Locate the cell with the specified text and output its [x, y] center coordinate. 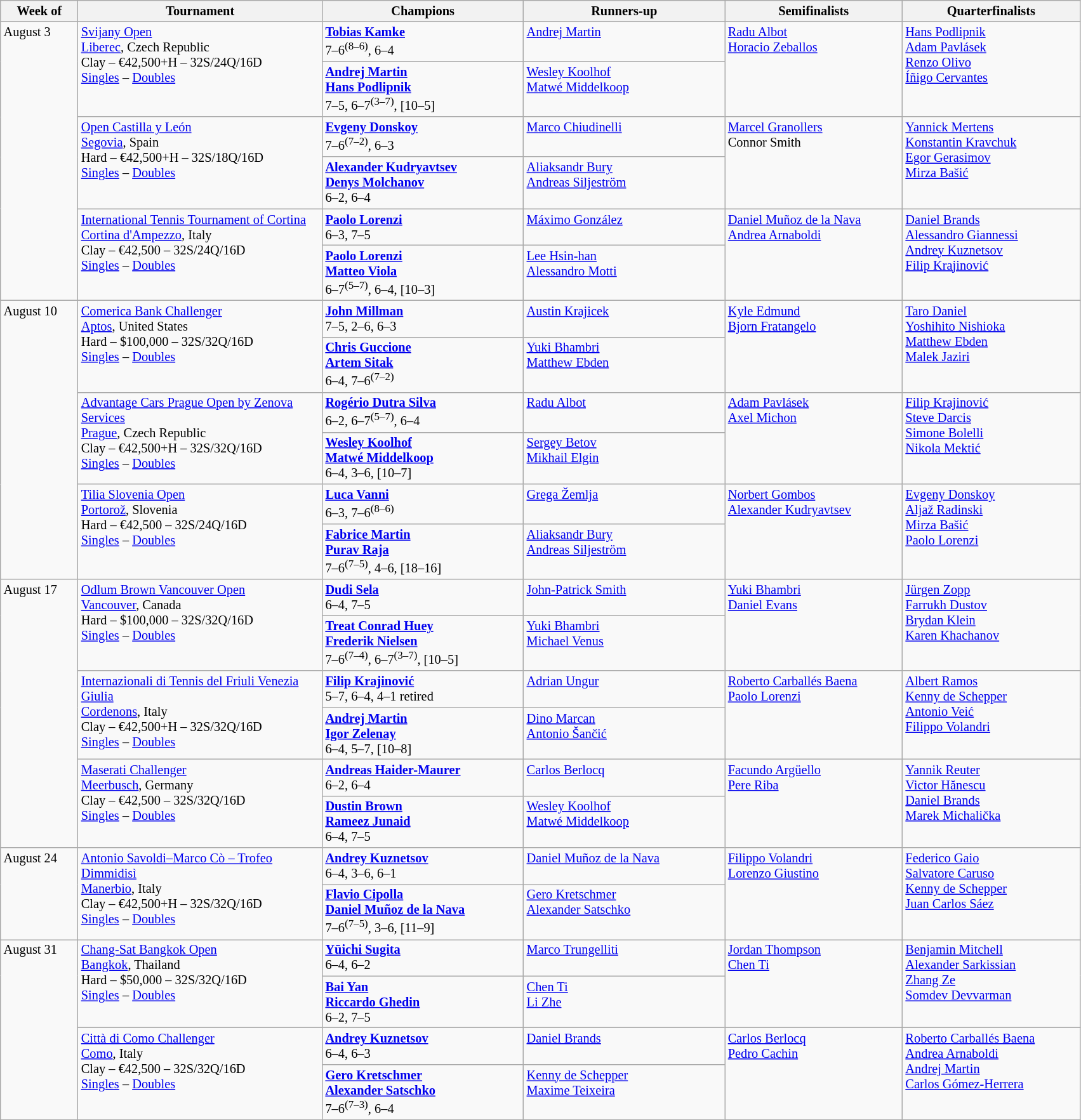
Alexander Kudryavtsev Denys Molchanov 6–2, 6–4 [423, 183]
August 24 [39, 893]
August 31 [39, 1029]
Andrey Kuznetsov 6–4, 6–3 [423, 1046]
Comerica Bank Challenger Aptos, United States Hard – $100,000 – 32S/32Q/16D Singles – Doubles [201, 346]
Tobias Kamke 7–6(8–6), 6–4 [423, 42]
Gero Kretschmer Alexander Satschko 7–6(7–3), 6–4 [423, 1091]
Advantage Cars Prague Open by Zenova Services Prague, Czech Republic Clay – €42,500+H – 32S/32Q/16D Singles – Doubles [201, 438]
Runners-up [625, 11]
Benjamin Mitchell Alexander Sarkissian Zhang Ze Somdev Devvarman [991, 984]
Marco Trungelliti [625, 958]
Hans Podlipnik Adam Pavlásek Renzo Olivo Íñigo Cervantes [991, 69]
Chen Ti Li Zhe [625, 1002]
Andrej Martin Igor Zelenay 6–4, 5–7, [10–8] [423, 734]
Kyle Edmund Bjorn Fratangelo [814, 346]
Dustin Brown Rameez Junaid 6–4, 7–5 [423, 822]
Tilia Slovenia Open Portorož, Slovenia Hard – €42,500 – 32S/24Q/16D Singles – Doubles [201, 531]
Norbert Gombos Alexander Kudryavtsev [814, 531]
Carlos Berlocq [625, 777]
Yannik Reuter Victor Hănescu Daniel Brands Marek Michalička [991, 803]
Città di Como Challenger Como, Italy Clay – €42,500 – 32S/32Q/16D Singles – Doubles [201, 1074]
Andrej Martin [625, 42]
Chang-Sat Bangkok Open Bangkok, Thailand Hard – $50,000 – 32S/32Q/16D Singles – Doubles [201, 984]
Dino Marcan Antonio Šančić [625, 734]
Filippo Volandri Lorenzo Giustino [814, 893]
Carlos Berlocq Pedro Cachin [814, 1074]
John-Patrick Smith [625, 597]
August 3 [39, 161]
Marcel Granollers Connor Smith [814, 162]
Andrey Kuznetsov 6–4, 3–6, 6–1 [423, 866]
Yuki Bhambri Matthew Ebden [625, 364]
Filip Krajinović 5–7, 6–4, 4–1 retired [423, 689]
Flavio Cipolla Daniel Muñoz de la Nava7–6(7–5), 3–6, [11–9] [423, 911]
Adrian Ungur [625, 689]
Paolo Lorenzi Matteo Viola 6–7(5–7), 6–4, [10–3] [423, 273]
Quarterfinalists [991, 11]
Roberto Carballés Baena Paolo Lorenzi [814, 715]
Internazionali di Tennis del Friuli Venezia Giulia Cordenons, Italy Clay – €42,500+H – 32S/32Q/16D Singles – Doubles [201, 715]
Austin Krajicek [625, 319]
Bai Yan Riccardo Ghedin6–2, 7–5 [423, 1002]
Roberto Carballés Baena Andrea Arnaboldi Andrej Martin Carlos Gómez-Herrera [991, 1074]
Federico Gaio Salvatore Caruso Kenny de Schepper Juan Carlos Sáez [991, 893]
Chris Guccione Artem Sitak 6–4, 7–6(7–2) [423, 364]
International Tennis Tournament of Cortina Cortina d'Ampezzo, Italy Clay – €42,500 – 32S/24Q/16D Singles – Doubles [201, 255]
Máximo González [625, 227]
Wesley Koolhof Matwé Middelkoop 6–4, 3–6, [10–7] [423, 458]
Luca Vanni6–3, 7–6(8–6) [423, 504]
Radu Albot Horacio Zeballos [814, 69]
Rogério Dutra Silva 6–2, 6–7(5–7), 6–4 [423, 412]
Sergey Betov Mikhail Elgin [625, 458]
Yuki Bhambri Daniel Evans [814, 624]
Antonio Savoldi–Marco Cò – Trofeo Dimmidisì Manerbio, Italy Clay – €42,500+H – 32S/32Q/16D Singles – Doubles [201, 893]
Andreas Haider-Maurer 6–2, 6–4 [423, 777]
Odlum Brown Vancouver Open Vancouver, Canada Hard – $100,000 – 32S/32Q/16D Singles – Doubles [201, 624]
Svijany Open Liberec, Czech Republic Clay – €42,500+H – 32S/24Q/16D Singles – Doubles [201, 69]
Semifinalists [814, 11]
Evgeny Donskoy 7–6(7–2), 6–3 [423, 137]
August 17 [39, 713]
Grega Žemlja [625, 504]
Daniel Muñoz de la Nava Andrea Arnaboldi [814, 255]
Marco Chiudinelli [625, 137]
John Millman 7–5, 2–6, 6–3 [423, 319]
Facundo Argüello Pere Riba [814, 803]
Yuki Bhambri Michael Venus [625, 643]
Lee Hsin-han Alessandro Motti [625, 273]
Jordan Thompson Chen Ti [814, 984]
Taro Daniel Yoshihito Nishioka Matthew Ebden Malek Jaziri [991, 346]
Dudi Sela 6–4, 7–5 [423, 597]
Albert Ramos Kenny de Schepper Antonio Veić Filippo Volandri [991, 715]
Evgeny Donskoy Aljaž Radinski Mirza Bašić Paolo Lorenzi [991, 531]
Yūichi Sugita 6–4, 6–2 [423, 958]
Paolo Lorenzi 6–3, 7–5 [423, 227]
Open Castilla y León Segovia, Spain Hard – €42,500+H – 32S/18Q/16D Singles – Doubles [201, 162]
Radu Albot [625, 412]
Champions [423, 11]
Kenny de Schepper Maxime Teixeira [625, 1091]
Jürgen Zopp Farrukh Dustov Brydan Klein Karen Khachanov [991, 624]
Yannick Mertens Konstantin Kravchuk Egor Gerasimov Mirza Bašić [991, 162]
Filip Krajinović Steve Darcis Simone Bolelli Nikola Mektić [991, 438]
Week of [39, 11]
August 10 [39, 439]
Treat Conrad Huey Frederik Nielsen 7–6(7–4), 6–7(3–7), [10–5] [423, 643]
Daniel Brands Alessandro Giannessi Andrey Kuznetsov Filip Krajinović [991, 255]
Fabrice Martin Purav Raja 7–6(7–5), 4–6, [18–16] [423, 551]
Daniel Muñoz de la Nava [625, 866]
Andrej Martin Hans Podlipnik 7–5, 6–7(3–7), [10–5] [423, 89]
Daniel Brands [625, 1046]
Maserati Challenger Meerbusch, Germany Clay – €42,500 – 32S/32Q/16D Singles – Doubles [201, 803]
Gero Kretschmer Alexander Satschko [625, 911]
Adam Pavlásek Axel Michon [814, 438]
Tournament [201, 11]
